Return the [X, Y] coordinate for the center point of the cell that contains the specified text.  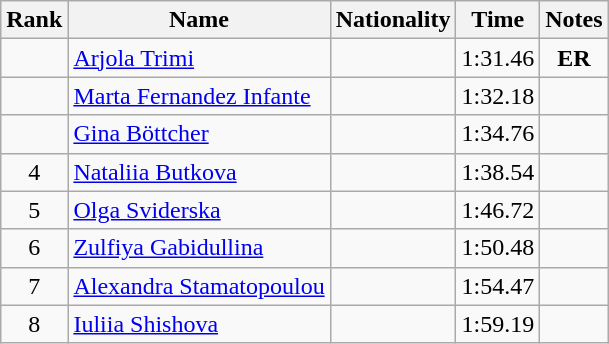
1:34.76 [498, 134]
1:54.47 [498, 286]
ER [574, 58]
1:38.54 [498, 172]
7 [34, 286]
1:59.19 [498, 324]
8 [34, 324]
1:32.18 [498, 96]
Alexandra Stamatopoulou [199, 286]
1:46.72 [498, 210]
Name [199, 20]
1:50.48 [498, 248]
Olga Sviderska [199, 210]
Time [498, 20]
Gina Böttcher [199, 134]
Marta Fernandez Infante [199, 96]
6 [34, 248]
Zulfiya Gabidullina [199, 248]
Nataliia Butkova [199, 172]
Rank [34, 20]
5 [34, 210]
1:31.46 [498, 58]
Notes [574, 20]
Arjola Trimi [199, 58]
4 [34, 172]
Nationality [393, 20]
Iuliia Shishova [199, 324]
